From the cell containing the given text, extract its center point as (X, Y) coordinate. 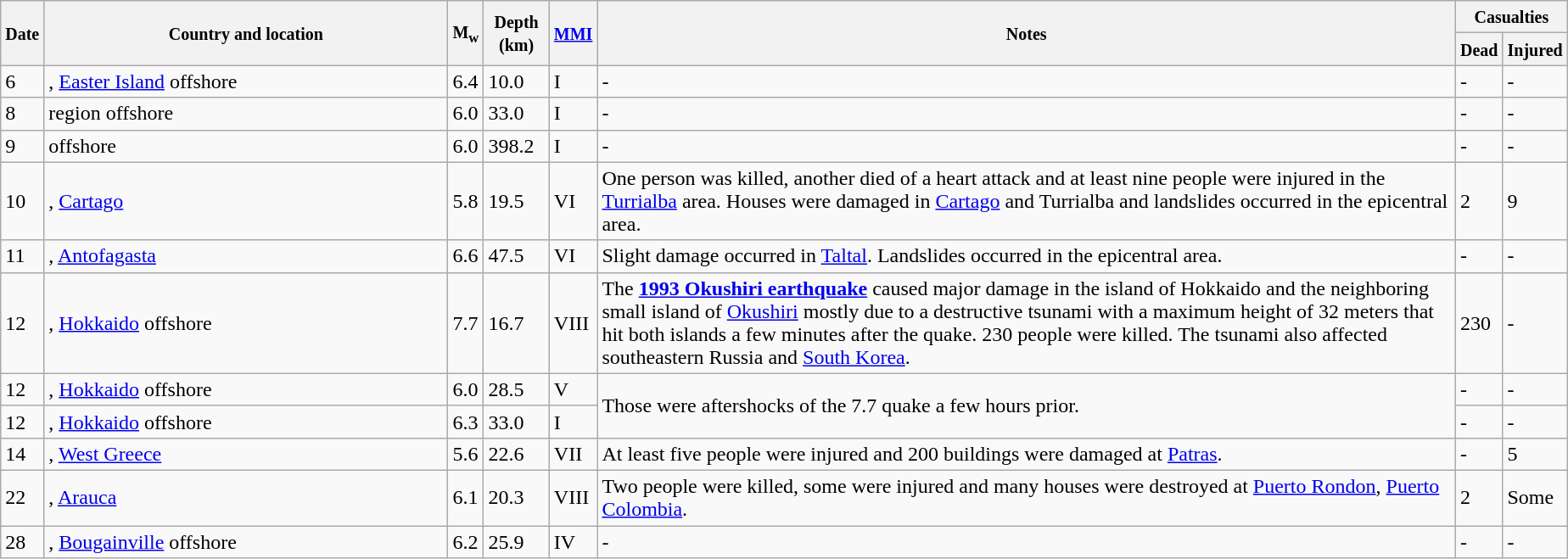
IV (574, 542)
Depth (km) (516, 33)
14 (22, 454)
16.7 (516, 322)
Dead (1479, 49)
25.9 (516, 542)
Mw (466, 33)
region offshore (246, 114)
8 (22, 114)
19.5 (516, 201)
6 (22, 81)
11 (22, 256)
VII (574, 454)
10.0 (516, 81)
20.3 (516, 497)
MMI (574, 33)
Casualties (1511, 17)
At least five people were injured and 200 buildings were damaged at Patras. (1027, 454)
Two people were killed, some were injured and many houses were destroyed at Puerto Rondon, Puerto Colombia. (1027, 497)
7.7 (466, 322)
6.6 (466, 256)
Country and location (246, 33)
, Cartago (246, 201)
6.2 (466, 542)
10 (22, 201)
Notes (1027, 33)
Slight damage occurred in Taltal. Landslides occurred in the epicentral area. (1027, 256)
28.5 (516, 389)
V (574, 389)
398.2 (516, 146)
, Easter Island offshore (246, 81)
, Arauca (246, 497)
5.8 (466, 201)
Those were aftershocks of the 7.7 quake a few hours prior. (1027, 405)
5.6 (466, 454)
22.6 (516, 454)
6.3 (466, 422)
6.1 (466, 497)
22 (22, 497)
Date (22, 33)
, Antofagasta (246, 256)
47.5 (516, 256)
, Bougainville offshore (246, 542)
28 (22, 542)
Injured (1535, 49)
, West Greece (246, 454)
5 (1535, 454)
230 (1479, 322)
6.4 (466, 81)
Some (1535, 497)
offshore (246, 146)
